Search for the cell housing the specified text and yield its [X, Y] center coordinate. 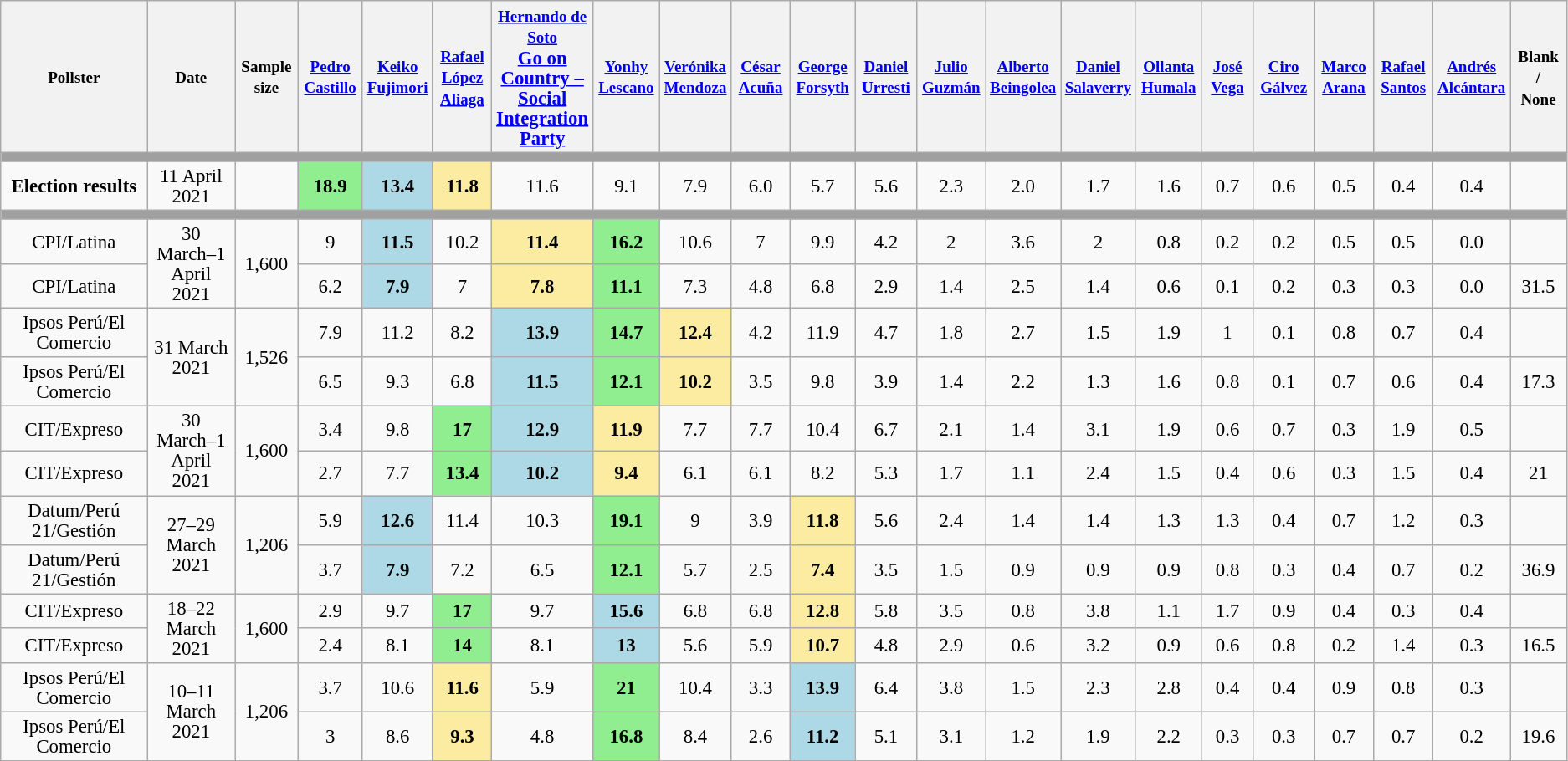
27–29 March 2021 [191, 545]
6.7 [886, 428]
12.9 [542, 428]
Keiko Fujimori [397, 77]
2.6 [761, 736]
10.7 [822, 646]
4.7 [886, 333]
Rafael López Aliaga [462, 77]
2.1 [951, 428]
19.1 [626, 520]
1 [1227, 333]
11.1 [626, 286]
5.1 [886, 736]
Daniel Salaverry [1099, 77]
12.4 [695, 333]
Verónika Mendoza [695, 77]
3 [330, 736]
Rafael Santos [1402, 77]
2.8 [1168, 687]
10–11 March 2021 [191, 711]
12.8 [822, 610]
1,526 [267, 358]
6.0 [761, 186]
3.4 [330, 428]
36.9 [1539, 569]
Julio Guzmán [951, 77]
2.0 [1023, 186]
Daniel Urresti [886, 77]
18–22 March 2021 [191, 629]
Marco Arana [1344, 77]
César Acuña [761, 77]
13 [626, 646]
19.6 [1539, 736]
6.4 [886, 687]
6.2 [330, 286]
16.5 [1539, 646]
5.8 [886, 610]
3.6 [1023, 241]
31.5 [1539, 286]
Ciro Gálvez [1284, 77]
Hernando de SotoGo on Country – Social Integration Party [542, 77]
José Vega [1227, 77]
15.6 [626, 610]
Yonhy Lescano [626, 77]
7.4 [822, 569]
16.2 [626, 241]
Pollster [74, 77]
Pedro Castillo [330, 77]
9.1 [626, 186]
12.6 [397, 520]
8.6 [397, 736]
George Forsyth [822, 77]
Election results [74, 186]
7.3 [695, 286]
8.4 [695, 736]
7.2 [462, 569]
7.8 [542, 286]
Blank / None [1539, 77]
11 April 2021 [191, 186]
Date [191, 77]
14.7 [626, 333]
10.3 [542, 520]
Ollanta Humala [1168, 77]
9.9 [822, 241]
17.3 [1539, 383]
1.8 [951, 333]
Andrés Alcántara [1472, 77]
3.3 [761, 687]
Alberto Beingolea [1023, 77]
16.8 [626, 736]
14 [462, 646]
31 March 2021 [191, 358]
3.2 [1099, 646]
9.4 [626, 473]
Sample size [267, 77]
5.3 [886, 473]
18.9 [330, 186]
